For the text-containing cell, return its midpoint in (X, Y) coordinate format. 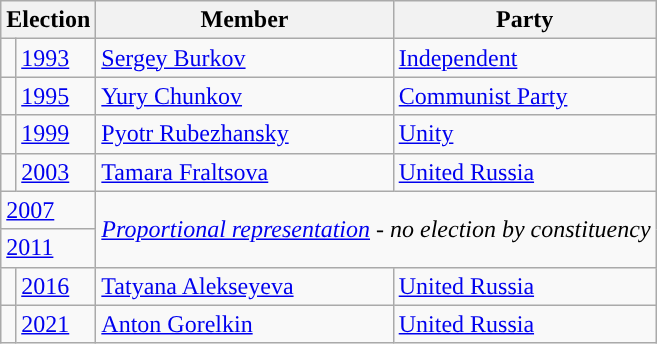
Tatyana Alekseyeva (244, 286)
2011 (48, 248)
2007 (48, 210)
Communist Party (524, 96)
2003 (56, 172)
Tamara Fraltsova (244, 172)
2016 (56, 286)
Yury Chunkov (244, 96)
2021 (56, 324)
Party (524, 20)
1999 (56, 134)
1995 (56, 96)
Anton Gorelkin (244, 324)
Proportional representation - no election by constituency (376, 229)
Independent (524, 58)
Member (244, 20)
Election (48, 20)
Pyotr Rubezhansky (244, 134)
1993 (56, 58)
Sergey Burkov (244, 58)
Unity (524, 134)
